Return the (X, Y) coordinate for the center point of the cell that contains the specified text.  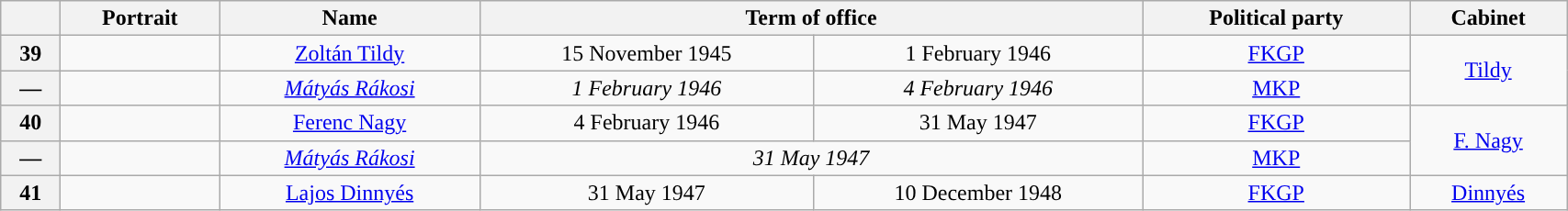
Term of office (811, 18)
F. Nagy (1488, 140)
15 November 1945 (647, 53)
Zoltán Tildy (349, 53)
Political party (1277, 18)
Ferenc Nagy (349, 123)
Lajos Dinnyés (349, 193)
Name (349, 18)
Cabinet (1488, 18)
Tildy (1488, 71)
Dinnyés (1488, 193)
40 (31, 123)
10 December 1948 (978, 193)
39 (31, 53)
41 (31, 193)
Portrait (140, 18)
